Search for the cell housing the specified text and yield its [x, y] center coordinate. 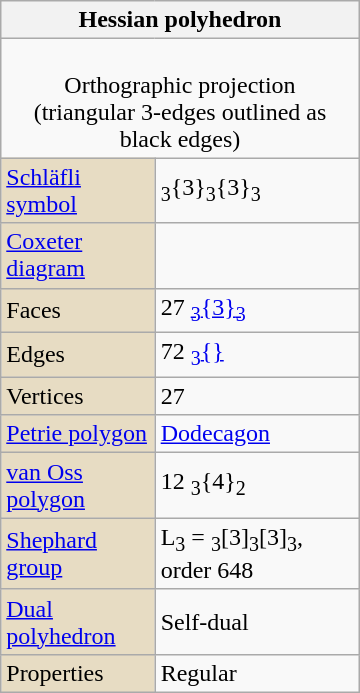
Dodecagon [257, 434]
Edges [78, 354]
Petrie polygon [78, 434]
Orthographic projection(triangular 3-edges outlined as black edges) [180, 98]
Hessian polyhedron [180, 20]
27 [257, 396]
Faces [78, 310]
Regular [257, 673]
27 3{3}3 [257, 310]
Dual polyhedron [78, 622]
van Oss polygon [78, 486]
Properties [78, 673]
Self-dual [257, 622]
72 3{} [257, 354]
3{3}3{3}3 [257, 190]
Schläfli symbol [78, 190]
Shephard group [78, 554]
Vertices [78, 396]
Coxeter diagram [78, 256]
12 3{4}2 [257, 486]
L3 = 3[3]3[3]3, order 648 [257, 554]
